Search for the cell housing the specified text and yield its (x, y) center coordinate. 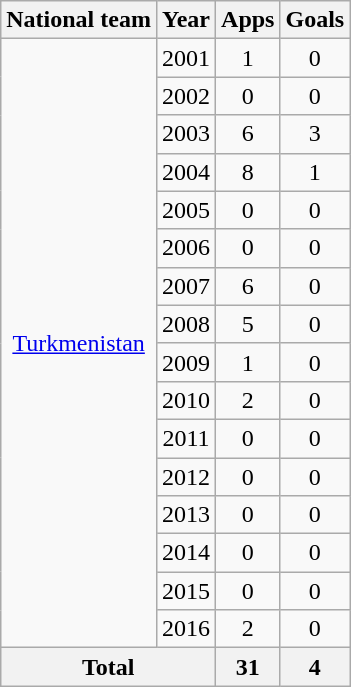
2013 (186, 515)
2008 (186, 324)
2003 (186, 134)
2001 (186, 58)
2004 (186, 172)
2006 (186, 248)
Total (108, 667)
2007 (186, 286)
2015 (186, 591)
2012 (186, 477)
4 (315, 667)
2011 (186, 438)
2010 (186, 400)
Goals (315, 20)
Turkmenistan (79, 344)
2005 (186, 210)
2009 (186, 362)
3 (315, 134)
8 (248, 172)
Apps (248, 20)
31 (248, 667)
2002 (186, 96)
National team (79, 20)
2014 (186, 553)
5 (248, 324)
2016 (186, 629)
Year (186, 20)
